Identify which cell holds the provided text, then report its [x, y] central coordinate. 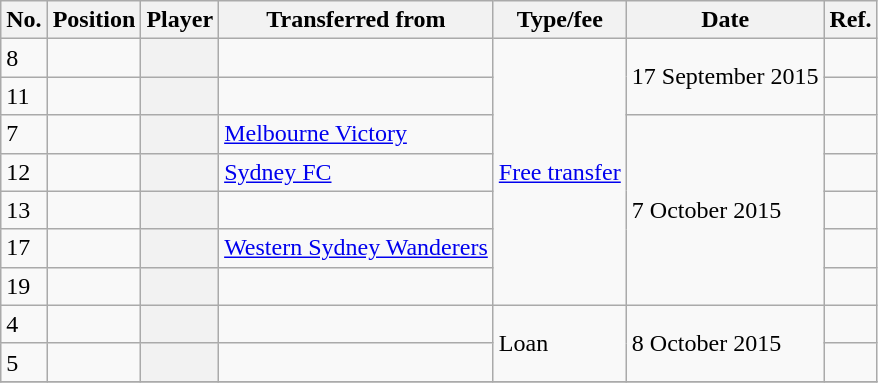
7 October 2015 [725, 210]
Ref. [850, 20]
4 [24, 324]
Free transfer [560, 172]
Sydney FC [356, 172]
No. [24, 20]
11 [24, 96]
19 [24, 286]
Transferred from [356, 20]
Position [94, 20]
Loan [560, 343]
Type/fee [560, 20]
13 [24, 210]
Western Sydney Wanderers [356, 248]
8 October 2015 [725, 343]
Player [180, 20]
7 [24, 134]
Date [725, 20]
5 [24, 362]
8 [24, 58]
17 [24, 248]
17 September 2015 [725, 77]
12 [24, 172]
Melbourne Victory [356, 134]
